Return the (x, y) coordinate for the center point of the cell that contains the specified text.  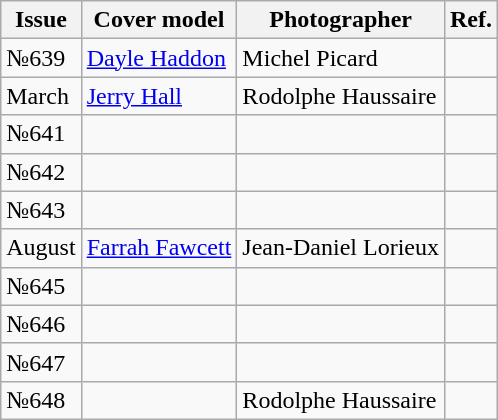
Michel Picard (341, 58)
Jerry Hall (159, 96)
№648 (41, 400)
№647 (41, 362)
Jean-Daniel Lorieux (341, 248)
August (41, 248)
Dayle Haddon (159, 58)
№639 (41, 58)
Cover model (159, 20)
№645 (41, 286)
Farrah Fawcett (159, 248)
Ref. (470, 20)
Issue (41, 20)
Photographer (341, 20)
№642 (41, 172)
№646 (41, 324)
№641 (41, 134)
№643 (41, 210)
March (41, 96)
